Capture the cell that displays the provided text and extract its (X, Y) central coordinate. 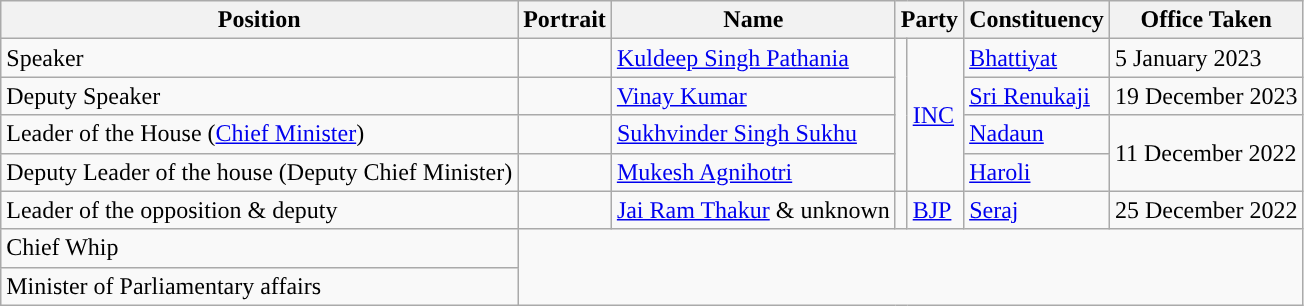
Speaker (260, 58)
Minister of Parliamentary affairs (260, 286)
Sri Renukaji (1037, 96)
Deputy Speaker (260, 96)
Sukhvinder Singh Sukhu (753, 134)
Name (753, 20)
19 December 2023 (1206, 96)
5 January 2023 (1206, 58)
Seraj (1037, 210)
Jai Ram Thakur & unknown (753, 210)
Constituency (1037, 20)
INC (935, 115)
Leader of the House (Chief Minister) (260, 134)
Kuldeep Singh Pathania (753, 58)
Leader of the opposition & deputy (260, 210)
Portrait (565, 20)
25 December 2022 (1206, 210)
Chief Whip (260, 248)
BJP (935, 210)
Bhattiyat (1037, 58)
11 December 2022 (1206, 153)
Nadaun (1037, 134)
Vinay Kumar (753, 96)
Office Taken (1206, 20)
Position (260, 20)
Deputy Leader of the house (Deputy Chief Minister) (260, 172)
Party (929, 20)
Mukesh Agnihotri (753, 172)
Haroli (1037, 172)
